From the cell containing the given text, extract its center point as (x, y) coordinate. 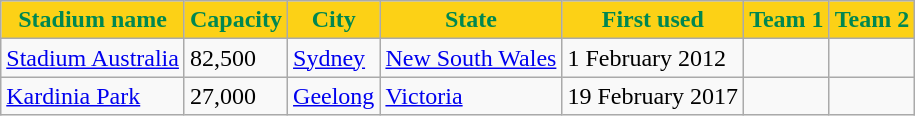
Team 2 (872, 20)
19 February 2017 (653, 96)
State (471, 20)
Capacity (236, 20)
82,500 (236, 58)
New South Wales (471, 58)
27,000 (236, 96)
City (334, 20)
1 February 2012 (653, 58)
Stadium Australia (93, 58)
Sydney (334, 58)
Victoria (471, 96)
First used (653, 20)
Team 1 (787, 20)
Geelong (334, 96)
Stadium name (93, 20)
Kardinia Park (93, 96)
